Pinpoint the cell where the given text exists, returning its (X, Y) midpoint coordinate. 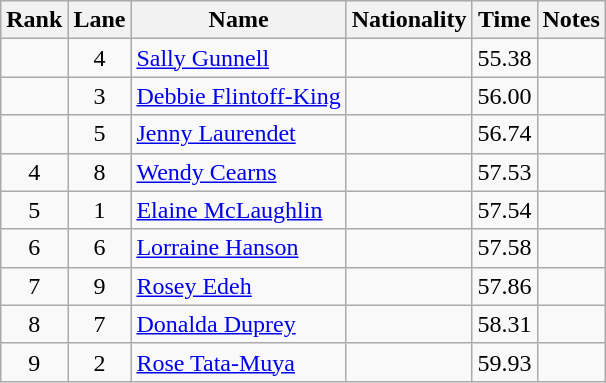
58.31 (504, 324)
Rose Tata-Muya (238, 362)
57.86 (504, 286)
56.00 (504, 96)
Rank (34, 20)
Name (238, 20)
1 (100, 210)
Debbie Flintoff-King (238, 96)
Rosey Edeh (238, 286)
56.74 (504, 134)
Lane (100, 20)
Nationality (409, 20)
Jenny Laurendet (238, 134)
Lorraine Hanson (238, 248)
Notes (571, 20)
Elaine McLaughlin (238, 210)
Wendy Cearns (238, 172)
57.54 (504, 210)
57.53 (504, 172)
Sally Gunnell (238, 58)
2 (100, 362)
Time (504, 20)
59.93 (504, 362)
57.58 (504, 248)
55.38 (504, 58)
3 (100, 96)
Donalda Duprey (238, 324)
